From the cell containing the given text, extract its center point as [X, Y] coordinate. 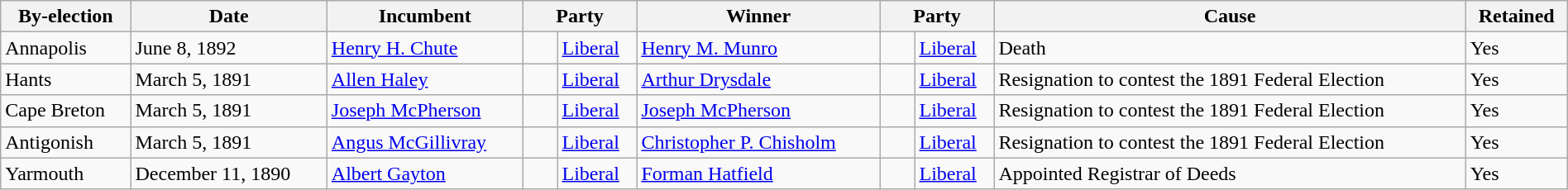
Yarmouth [66, 173]
Cause [1230, 17]
Antigonish [66, 142]
Cape Breton [66, 111]
Annapolis [66, 48]
Retained [1517, 17]
Winner [758, 17]
Henry H. Chute [425, 48]
Henry M. Munro [758, 48]
Allen Haley [425, 79]
Death [1230, 48]
Angus McGillivray [425, 142]
December 11, 1890 [228, 173]
Hants [66, 79]
June 8, 1892 [228, 48]
Appointed Registrar of Deeds [1230, 173]
Incumbent [425, 17]
By-election [66, 17]
Forman Hatfield [758, 173]
Arthur Drysdale [758, 79]
Date [228, 17]
Albert Gayton [425, 173]
Christopher P. Chisholm [758, 142]
